Extract the [X, Y] coordinate from the center of the cell holding the provided text.  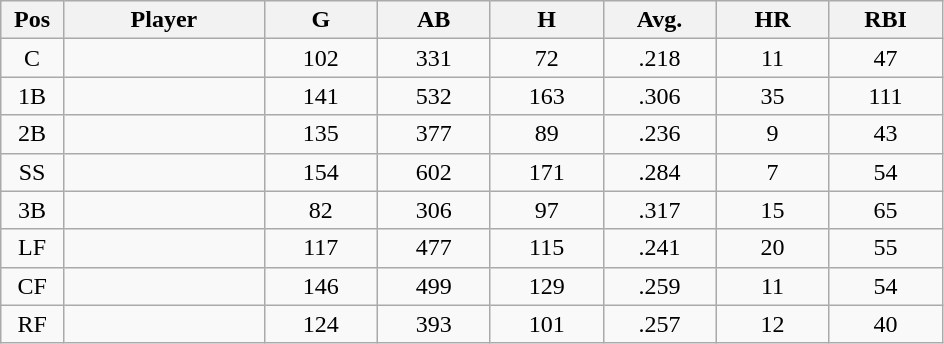
.317 [660, 210]
.236 [660, 134]
141 [320, 96]
72 [546, 58]
15 [772, 210]
RF [32, 324]
154 [320, 172]
3B [32, 210]
65 [886, 210]
C [32, 58]
12 [772, 324]
97 [546, 210]
124 [320, 324]
G [320, 20]
7 [772, 172]
CF [32, 286]
43 [886, 134]
171 [546, 172]
RBI [886, 20]
146 [320, 286]
Player [164, 20]
102 [320, 58]
55 [886, 248]
1B [32, 96]
.259 [660, 286]
.284 [660, 172]
LF [32, 248]
SS [32, 172]
.306 [660, 96]
20 [772, 248]
101 [546, 324]
AB [434, 20]
47 [886, 58]
Avg. [660, 20]
602 [434, 172]
.257 [660, 324]
377 [434, 134]
163 [546, 96]
306 [434, 210]
331 [434, 58]
117 [320, 248]
2B [32, 134]
499 [434, 286]
111 [886, 96]
H [546, 20]
129 [546, 286]
115 [546, 248]
477 [434, 248]
393 [434, 324]
35 [772, 96]
89 [546, 134]
.218 [660, 58]
9 [772, 134]
135 [320, 134]
82 [320, 210]
HR [772, 20]
.241 [660, 248]
532 [434, 96]
Pos [32, 20]
40 [886, 324]
